Detect which cell encompasses the target text, then output its (x, y) center coordinate. 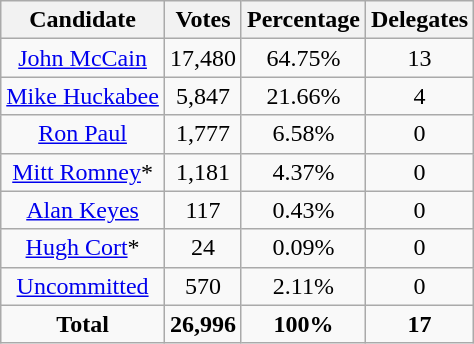
0.43% (303, 210)
13 (419, 58)
4 (419, 96)
Mitt Romney* (83, 172)
1,777 (202, 134)
Votes (202, 20)
0.09% (303, 248)
64.75% (303, 58)
Total (83, 324)
100% (303, 324)
Hugh Cort* (83, 248)
26,996 (202, 324)
Ron Paul (83, 134)
Candidate (83, 20)
117 (202, 210)
1,181 (202, 172)
Uncommitted (83, 286)
6.58% (303, 134)
17 (419, 324)
Alan Keyes (83, 210)
4.37% (303, 172)
Percentage (303, 20)
17,480 (202, 58)
570 (202, 286)
5,847 (202, 96)
21.66% (303, 96)
John McCain (83, 58)
Mike Huckabee (83, 96)
Delegates (419, 20)
24 (202, 248)
2.11% (303, 286)
